Search for the cell housing the specified text and yield its (x, y) center coordinate. 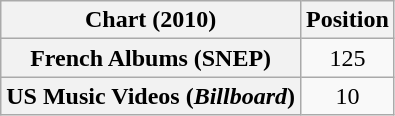
125 (348, 58)
French Albums (SNEP) (151, 58)
Chart (2010) (151, 20)
Position (348, 20)
10 (348, 96)
US Music Videos (Billboard) (151, 96)
